Locate the cell with the specified text and output its [x, y] center coordinate. 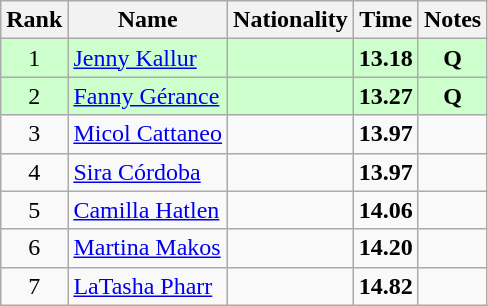
6 [34, 248]
Nationality [291, 20]
Martina Makos [148, 248]
7 [34, 286]
LaTasha Pharr [148, 286]
14.82 [386, 286]
14.06 [386, 210]
5 [34, 210]
13.27 [386, 96]
Time [386, 20]
3 [34, 134]
Fanny Gérance [148, 96]
Camilla Hatlen [148, 210]
1 [34, 58]
Jenny Kallur [148, 58]
4 [34, 172]
Rank [34, 20]
Name [148, 20]
2 [34, 96]
13.18 [386, 58]
Sira Córdoba [148, 172]
Micol Cattaneo [148, 134]
Notes [452, 20]
14.20 [386, 248]
